For the text-containing cell, return its midpoint in (X, Y) coordinate format. 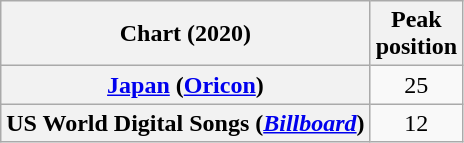
Peakposition (416, 34)
25 (416, 85)
12 (416, 123)
Chart (2020) (186, 34)
US World Digital Songs (Billboard) (186, 123)
Japan (Oricon) (186, 85)
